Identify which cell holds the provided text, then report its (x, y) central coordinate. 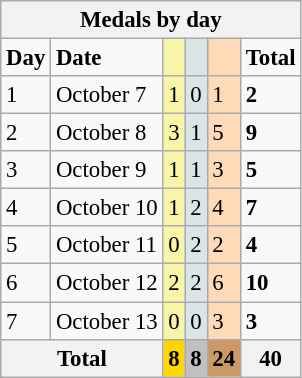
October 13 (107, 321)
October 10 (107, 208)
9 (270, 133)
October 11 (107, 245)
24 (224, 358)
40 (270, 358)
October 9 (107, 170)
October 8 (107, 133)
October 7 (107, 95)
October 12 (107, 283)
10 (270, 283)
Medals by day (151, 20)
Day (26, 58)
Date (107, 58)
